Provide the [x, y] coordinate of the cell's center where the given text is located.  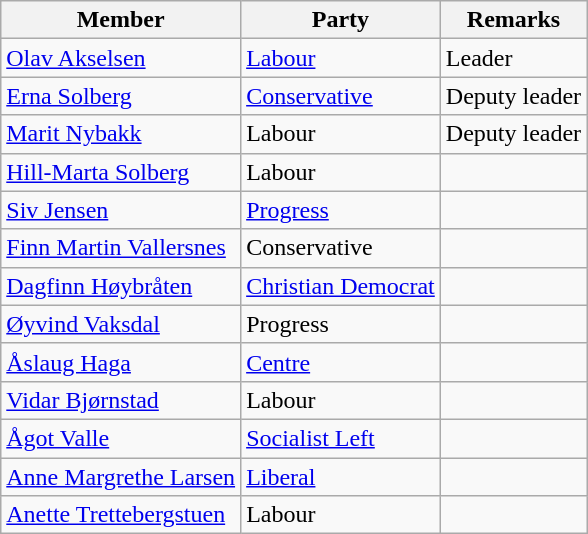
Leader [513, 58]
Anne Margrethe Larsen [121, 477]
Party [341, 20]
Remarks [513, 20]
Øyvind Vaksdal [121, 324]
Christian Democrat [341, 286]
Member [121, 20]
Åslaug Haga [121, 362]
Vidar Bjørnstad [121, 400]
Erna Solberg [121, 96]
Anette Trettebergstuen [121, 515]
Finn Martin Vallersnes [121, 248]
Olav Akselsen [121, 58]
Socialist Left [341, 438]
Liberal [341, 477]
Siv Jensen [121, 210]
Dagfinn Høybråten [121, 286]
Centre [341, 362]
Ågot Valle [121, 438]
Hill-Marta Solberg [121, 172]
Marit Nybakk [121, 134]
